From the cell containing the given text, extract its center point as (x, y) coordinate. 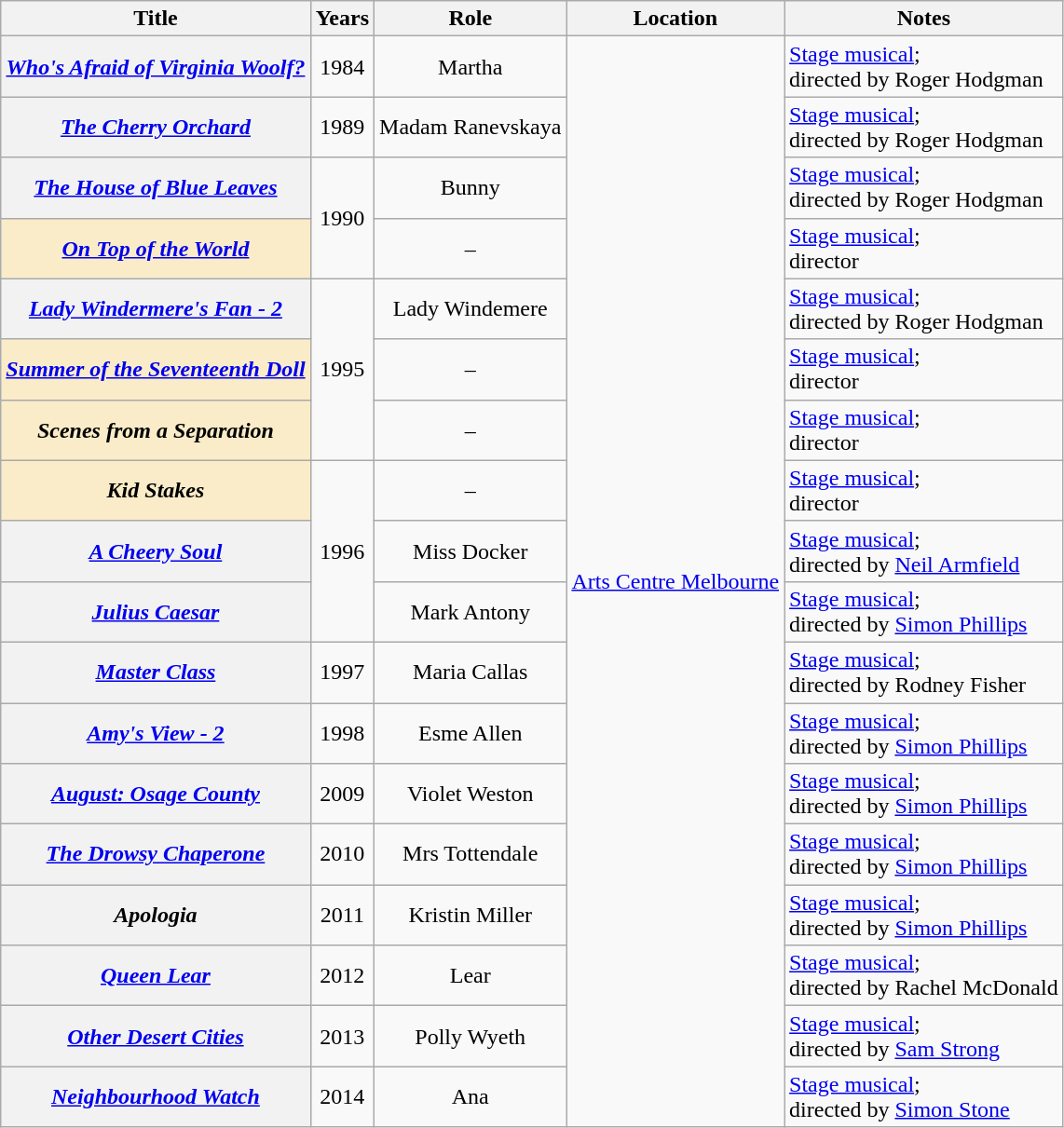
Madam Ranevskaya (471, 127)
Martha (471, 67)
The Drowsy Chaperone (156, 855)
Esme Allen (471, 732)
Kristin Miller (471, 915)
The Cherry Orchard (156, 127)
2014 (342, 1097)
Location (675, 19)
Julius Caesar (156, 611)
2012 (342, 976)
Amy's View - 2 (156, 732)
Role (471, 19)
1984 (342, 67)
Stage musical;directed by Rachel McDonald (924, 976)
1998 (342, 732)
Arts Centre Melbourne (675, 581)
The House of Blue Leaves (156, 188)
1995 (342, 369)
On Top of the World (156, 248)
Kid Stakes (156, 490)
Violet Weston (471, 794)
Bunny (471, 188)
Stage musical;directed by Simon Stone (924, 1097)
Years (342, 19)
2013 (342, 1036)
Master Class (156, 673)
Ana (471, 1097)
1997 (342, 673)
1989 (342, 127)
2010 (342, 855)
2009 (342, 794)
Lady Windemere (471, 309)
Stage musical;directed by Sam Strong (924, 1036)
A Cheery Soul (156, 551)
Notes (924, 19)
Title (156, 19)
Maria Callas (471, 673)
August: Osage County (156, 794)
Stage musical;directed by Neil Armfield (924, 551)
1990 (342, 218)
Who's Afraid of Virginia Woolf? (156, 67)
Other Desert Cities (156, 1036)
Lady Windermere's Fan - 2 (156, 309)
Mrs Tottendale (471, 855)
Scenes from a Separation (156, 430)
Queen Lear (156, 976)
Apologia (156, 915)
Stage musical;directed by Rodney Fisher (924, 673)
Lear (471, 976)
Mark Antony (471, 611)
Neighbourhood Watch (156, 1097)
1996 (342, 551)
2011 (342, 915)
Miss Docker (471, 551)
Polly Wyeth (471, 1036)
Summer of the Seventeenth Doll (156, 369)
